Return (X, Y) of the center of cell containing provided text 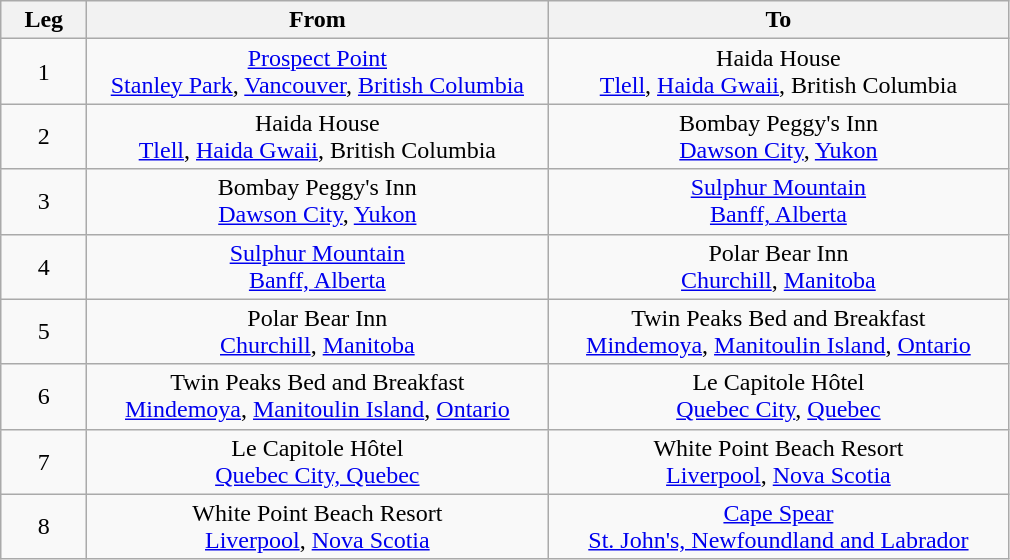
6 (44, 396)
7 (44, 462)
Prospect PointStanley Park, Vancouver, British Columbia (318, 72)
3 (44, 202)
5 (44, 332)
8 (44, 526)
From (318, 20)
Leg (44, 20)
Cape SpearSt. John's, Newfoundland and Labrador (778, 526)
2 (44, 136)
1 (44, 72)
4 (44, 266)
To (778, 20)
